Pinpoint the cell where the given text exists, returning its [X, Y] midpoint coordinate. 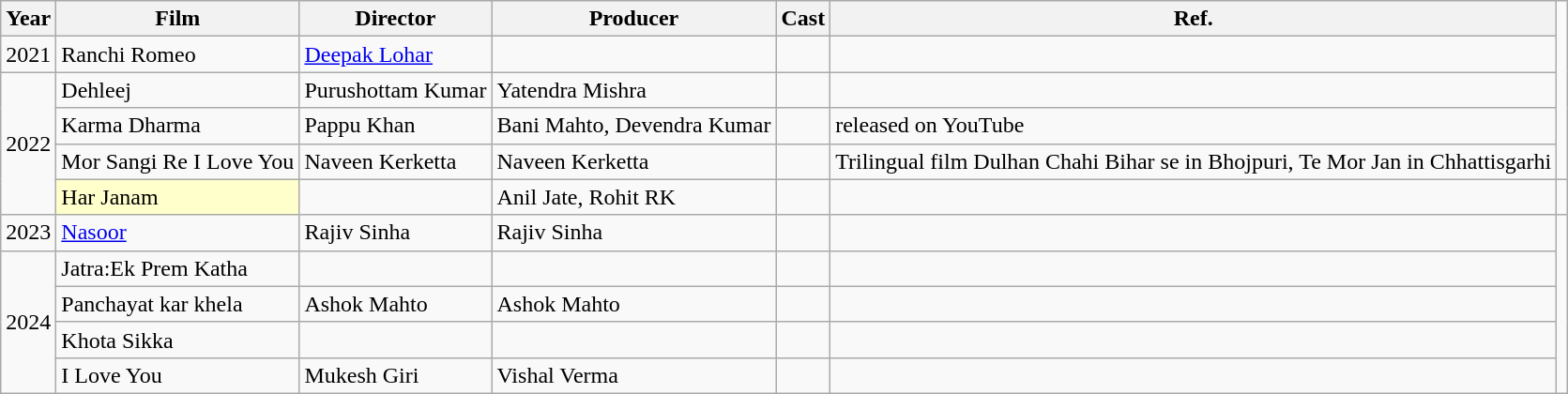
Mukesh Giri [396, 375]
Khota Sikka [178, 340]
Director [396, 19]
Nasoor [178, 233]
Purushottam Kumar [396, 90]
Trilingual film Dulhan Chahi Bihar se in Bhojpuri, Te Mor Jan in Chhattisgarhi [1194, 161]
Year [28, 19]
Pappu Khan [396, 126]
2021 [28, 54]
2024 [28, 322]
Ranchi Romeo [178, 54]
2023 [28, 233]
Vishal Verma [634, 375]
Jatra:Ek Prem Katha [178, 268]
Film [178, 19]
Anil Jate, Rohit RK [634, 197]
released on YouTube [1194, 126]
Deepak Lohar [396, 54]
Yatendra Mishra [634, 90]
Producer [634, 19]
Cast [803, 19]
Bani Mahto, Devendra Kumar [634, 126]
Mor Sangi Re I Love You [178, 161]
I Love You [178, 375]
2022 [28, 144]
Panchayat kar khela [178, 304]
Dehleej [178, 90]
Har Janam [178, 197]
Karma Dharma [178, 126]
Ref. [1194, 19]
